For the text-containing cell, return its midpoint in [x, y] coordinate format. 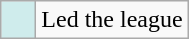
Led the league [112, 20]
